Return [x, y] of the center of cell containing provided text 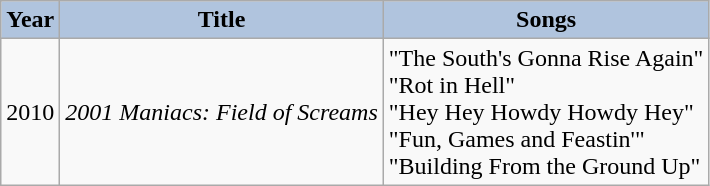
Year [30, 20]
2010 [30, 112]
2001 Maniacs: Field of Screams [222, 112]
Title [222, 20]
Songs [546, 20]
"The South's Gonna Rise Again""Rot in Hell""Hey Hey Howdy Howdy Hey""Fun, Games and Feastin'""Building From the Ground Up" [546, 112]
